Extract the (x, y) coordinate from the center of the cell holding the provided text.  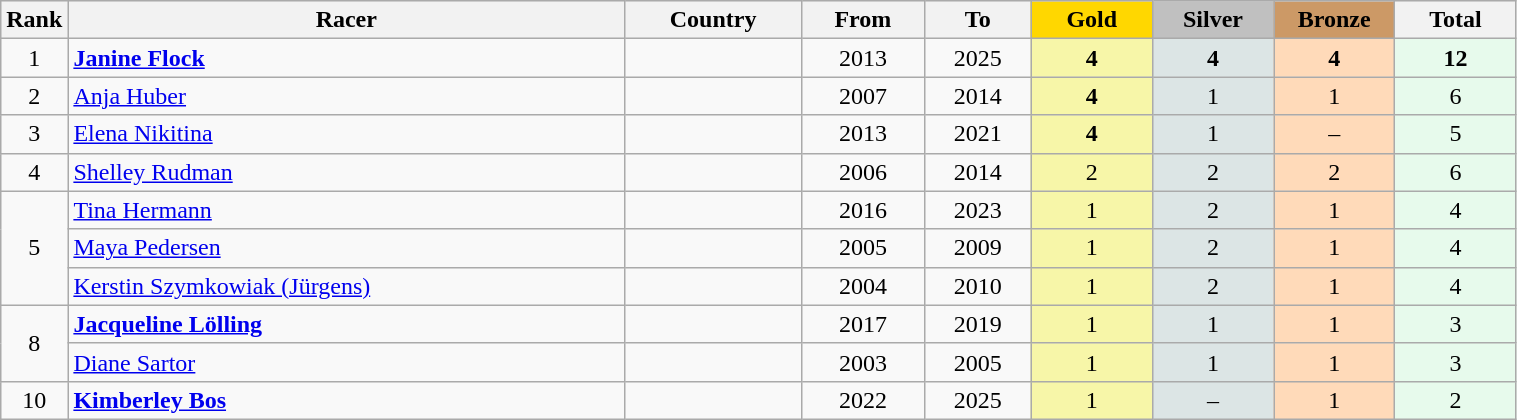
2006 (862, 172)
Maya Pedersen (346, 248)
Elena Nikitina (346, 134)
2017 (862, 324)
2010 (978, 286)
Jacqueline Lölling (346, 324)
Diane Sartor (346, 362)
8 (34, 343)
Kerstin Szymkowiak (Jürgens) (346, 286)
Tina Hermann (346, 210)
10 (34, 400)
From (862, 20)
Country (714, 20)
2003 (862, 362)
2022 (862, 400)
Silver (1212, 20)
2016 (862, 210)
Kimberley Bos (346, 400)
Gold (1092, 20)
2021 (978, 134)
Janine Flock (346, 58)
Rank (34, 20)
2004 (862, 286)
Bronze (1334, 20)
Shelley Rudman (346, 172)
Anja Huber (346, 96)
2023 (978, 210)
Racer (346, 20)
2009 (978, 248)
2007 (862, 96)
12 (1456, 58)
2019 (978, 324)
Total (1456, 20)
To (978, 20)
